Return (x, y) of the center of cell containing provided text 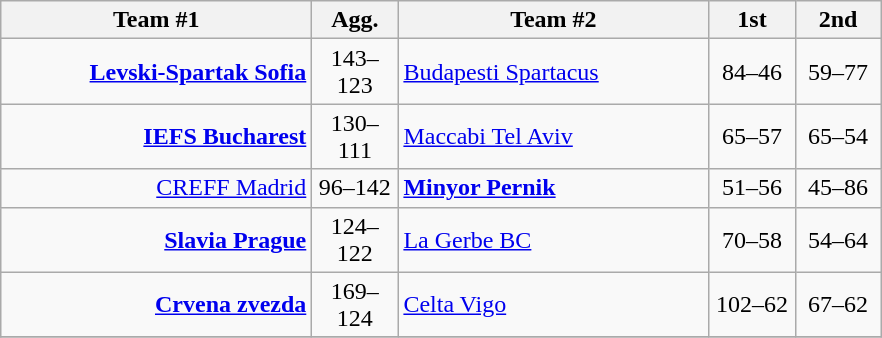
65–54 (838, 136)
59–77 (838, 72)
CREFF Madrid (156, 188)
102–62 (752, 304)
Minyor Pernik (554, 188)
130–111 (355, 136)
Slavia Prague (156, 240)
54–64 (838, 240)
Agg. (355, 20)
Crvena zvezda (156, 304)
1st (752, 20)
67–62 (838, 304)
Team #1 (156, 20)
84–46 (752, 72)
Budapesti Spartacus (554, 72)
143–123 (355, 72)
Maccabi Tel Aviv (554, 136)
65–57 (752, 136)
70–58 (752, 240)
La Gerbe BC (554, 240)
2nd (838, 20)
169–124 (355, 304)
96–142 (355, 188)
45–86 (838, 188)
Celta Vigo (554, 304)
Levski-Spartak Sofia (156, 72)
IEFS Bucharest (156, 136)
124–122 (355, 240)
Team #2 (554, 20)
51–56 (752, 188)
